Determine the [x, y] coordinate at the center of the cell enclosing the given text.  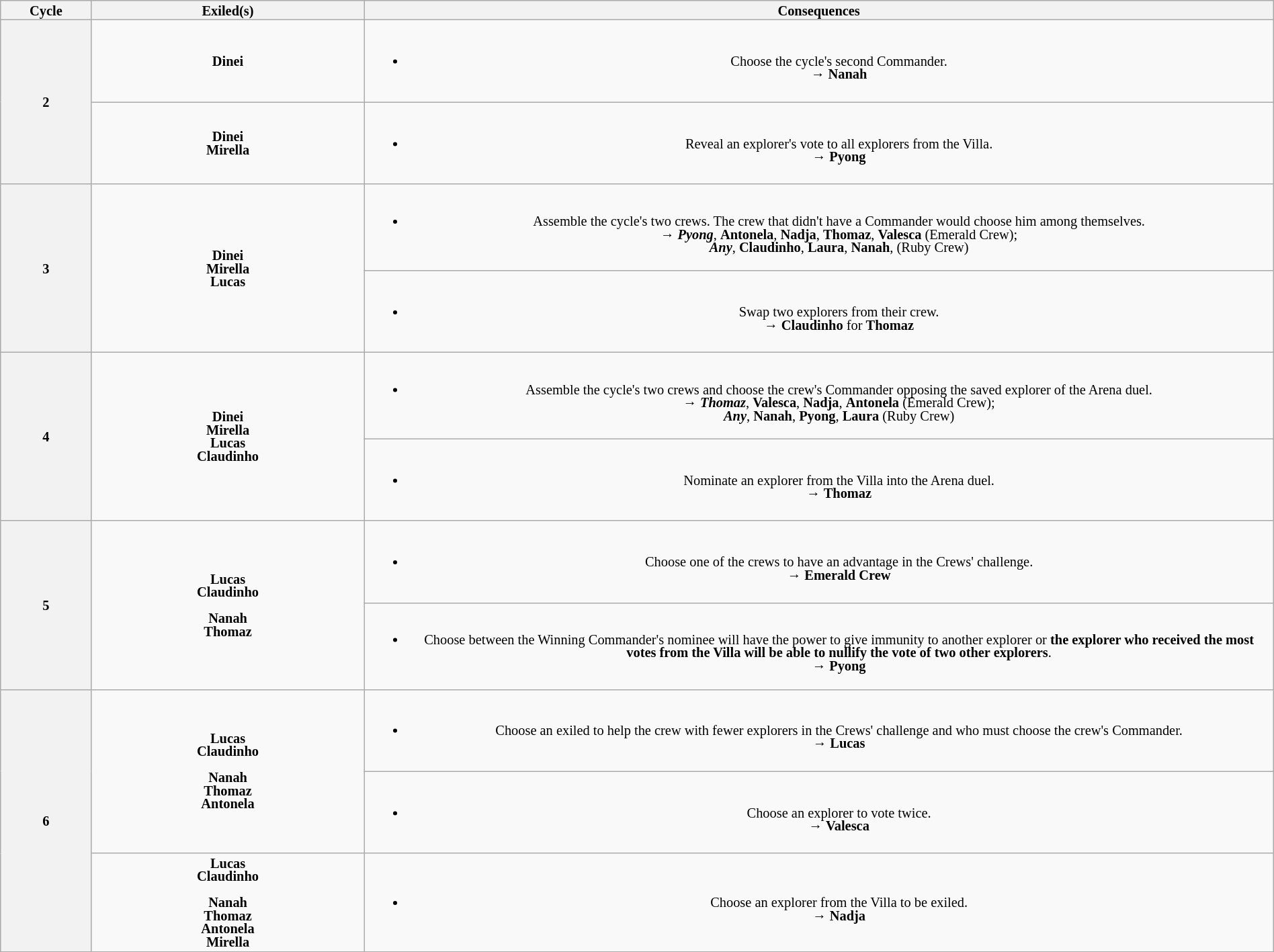
DineiMirellaLucas [228, 269]
3 [46, 269]
Nominate an explorer from the Villa into the Arena duel.→ Thomaz [818, 480]
Choose one of the crews to have an advantage in the Crews' challenge.→ Emerald Crew [818, 562]
DineiMirellaLucasClaudinho [228, 437]
6 [46, 820]
Choose an explorer to vote twice.→ Valesca [818, 812]
LucasClaudinhoNanahThomazAntonela [228, 771]
LucasClaudinhoNanahThomaz [228, 605]
Consequences [818, 9]
Reveal an explorer's vote to all explorers from the Villa.→ Pyong [818, 143]
2 [46, 102]
Choose an explorer from the Villa to be exiled.→ Nadja [818, 902]
Cycle [46, 9]
Exiled(s) [228, 9]
Choose an exiled to help the crew with fewer explorers in the Crews' challenge and who must choose the crew's Commander.→ Lucas [818, 730]
Dinei [228, 61]
DineiMirella [228, 143]
4 [46, 437]
Choose the cycle's second Commander.→ Nanah [818, 61]
LucasClaudinhoNanahThomazAntonelaMirella [228, 902]
5 [46, 605]
Swap two explorers from their crew.→ Claudinho for Thomaz [818, 311]
